Find where the given text appears and provide that cell's center as (x, y) coordinate. 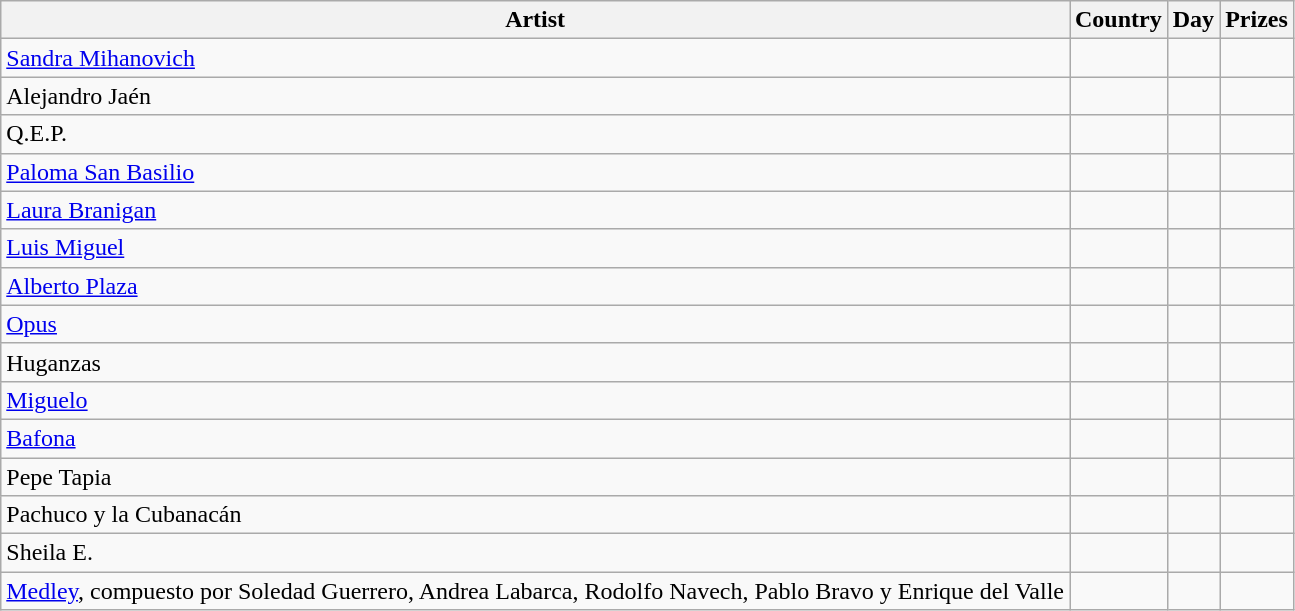
Prizes (1257, 20)
Huganzas (536, 362)
Alejandro Jaén (536, 96)
Opus (536, 324)
Pachuco y la Cubanacán (536, 515)
Medley, compuesto por Soledad Guerrero, Andrea Labarca, Rodolfo Navech, Pablo Bravo y Enrique del Valle (536, 591)
Sheila E. (536, 553)
Luis Miguel (536, 248)
Paloma San Basilio (536, 172)
Artist (536, 20)
Miguelo (536, 400)
Day (1193, 20)
Q.E.P. (536, 134)
Country (1119, 20)
Alberto Plaza (536, 286)
Laura Branigan (536, 210)
Bafona (536, 438)
Sandra Mihanovich (536, 58)
Pepe Tapia (536, 477)
